For the text-containing cell, return its midpoint in [X, Y] coordinate format. 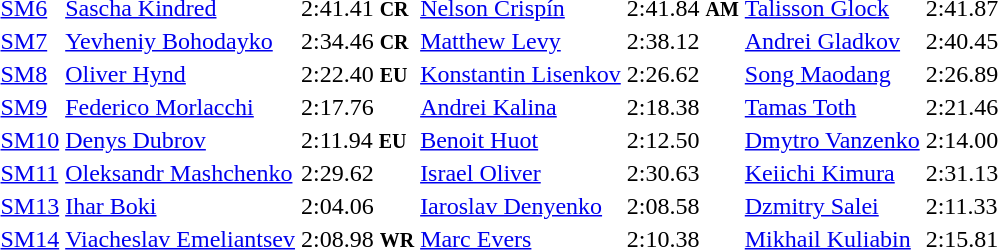
Dmytro Vanzenko [832, 140]
Ihar Boki [180, 206]
2:18.38 [682, 107]
Oleksandr Mashchenko [180, 173]
Benoit Huot [521, 140]
Denys Dubrov [180, 140]
Federico Morlacchi [180, 107]
2:34.46 CR [357, 41]
2:08.58 [682, 206]
2:17.76 [357, 107]
2:12.50 [682, 140]
2:38.12 [682, 41]
Yevheniy Bohodayko [180, 41]
2:11.94 EU [357, 140]
Tamas Toth [832, 107]
Iaroslav Denyenko [521, 206]
Matthew Levy [521, 41]
2:04.06 [357, 206]
2:29.62 [357, 173]
Keiichi Kimura [832, 173]
Andrei Kalina [521, 107]
2:26.62 [682, 74]
Israel Oliver [521, 173]
Andrei Gladkov [832, 41]
Song Maodang [832, 74]
Dzmitry Salei [832, 206]
Oliver Hynd [180, 74]
2:22.40 EU [357, 74]
2:30.63 [682, 173]
Konstantin Lisenkov [521, 74]
